Output the [x, y] coordinate of the center of the cell containing the given text.  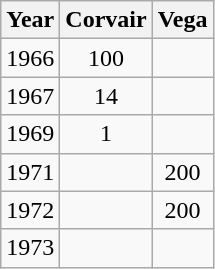
1969 [30, 134]
Year [30, 20]
1971 [30, 172]
1 [106, 134]
1967 [30, 96]
14 [106, 96]
Corvair [106, 20]
Vega [182, 20]
1973 [30, 248]
1972 [30, 210]
100 [106, 58]
1966 [30, 58]
